Find where the given text appears and provide that cell's center as [X, Y] coordinate. 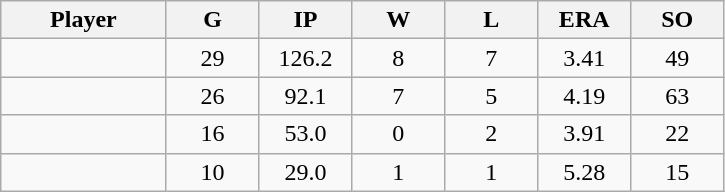
15 [678, 172]
IP [306, 20]
5.28 [584, 172]
16 [212, 134]
4.19 [584, 96]
29 [212, 58]
29.0 [306, 172]
G [212, 20]
ERA [584, 20]
3.91 [584, 134]
63 [678, 96]
92.1 [306, 96]
26 [212, 96]
L [492, 20]
3.41 [584, 58]
22 [678, 134]
SO [678, 20]
126.2 [306, 58]
8 [398, 58]
W [398, 20]
2 [492, 134]
Player [84, 20]
49 [678, 58]
0 [398, 134]
5 [492, 96]
53.0 [306, 134]
10 [212, 172]
